From the cell containing the given text, extract its center point as [X, Y] coordinate. 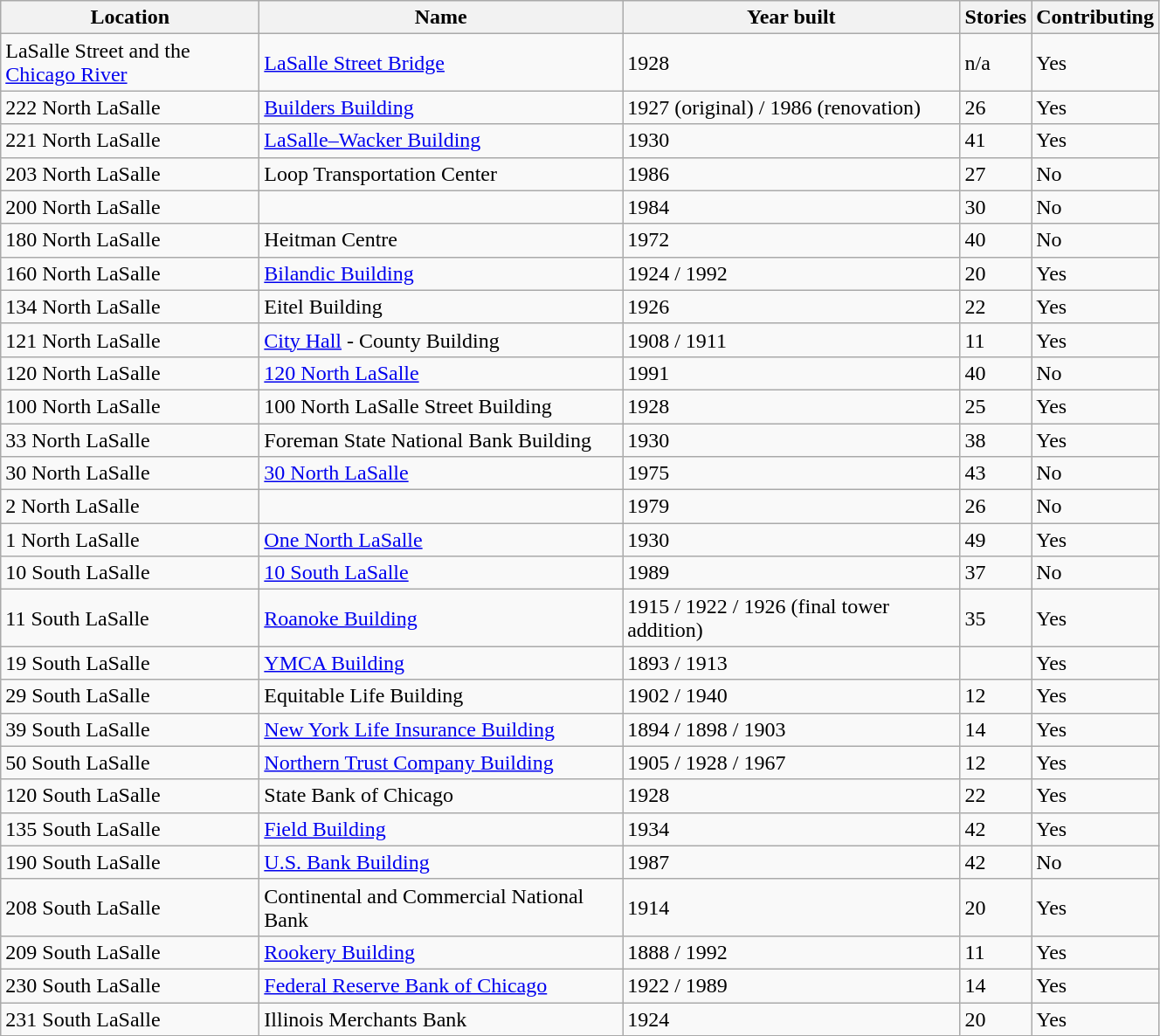
One North LaSalle [441, 540]
Foreman State National Bank Building [441, 439]
180 North LaSalle [130, 240]
2 North LaSalle [130, 507]
1979 [791, 507]
YMCA Building [441, 663]
Year built [791, 17]
49 [996, 540]
1972 [791, 240]
37 [996, 573]
Northern Trust Company Building [441, 763]
n/a [996, 63]
160 North LaSalle [130, 273]
203 North LaSalle [130, 174]
208 South LaSalle [130, 907]
1984 [791, 207]
100 North LaSalle [130, 406]
231 South LaSalle [130, 1019]
1888 / 1992 [791, 952]
41 [996, 141]
Illinois Merchants Bank [441, 1019]
Stories [996, 17]
Heitman Centre [441, 240]
27 [996, 174]
Builders Building [441, 107]
121 North LaSalle [130, 340]
LaSalle Street and the Chicago River [130, 63]
230 South LaSalle [130, 985]
Location [130, 17]
19 South LaSalle [130, 663]
Loop Transportation Center [441, 174]
1924 [791, 1019]
1975 [791, 473]
Equitable Life Building [441, 696]
43 [996, 473]
39 South LaSalle [130, 729]
Eitel Building [441, 307]
190 South LaSalle [130, 862]
Roanoke Building [441, 618]
State Bank of Chicago [441, 796]
1987 [791, 862]
25 [996, 406]
200 North LaSalle [130, 207]
Bilandic Building [441, 273]
1926 [791, 307]
35 [996, 618]
1915 / 1922 / 1926 (final tower addition) [791, 618]
135 South LaSalle [130, 829]
1989 [791, 573]
1908 / 1911 [791, 340]
134 North LaSalle [130, 307]
1905 / 1928 / 1967 [791, 763]
120 South LaSalle [130, 796]
LaSalle–Wacker Building [441, 141]
1991 [791, 373]
Contributing [1095, 17]
100 North LaSalle Street Building [441, 406]
U.S. Bank Building [441, 862]
Name [441, 17]
Federal Reserve Bank of Chicago [441, 985]
Field Building [441, 829]
Rookery Building [441, 952]
1986 [791, 174]
LaSalle Street Bridge [441, 63]
1922 / 1989 [791, 985]
Continental and Commercial National Bank [441, 907]
1 North LaSalle [130, 540]
1924 / 1992 [791, 273]
1934 [791, 829]
33 North LaSalle [130, 439]
1927 (original) / 1986 (renovation) [791, 107]
38 [996, 439]
1902 / 1940 [791, 696]
222 North LaSalle [130, 107]
221 North LaSalle [130, 141]
City Hall - County Building [441, 340]
New York Life Insurance Building [441, 729]
11 South LaSalle [130, 618]
1914 [791, 907]
30 [996, 207]
1894 / 1898 / 1903 [791, 729]
209 South LaSalle [130, 952]
1893 / 1913 [791, 663]
50 South LaSalle [130, 763]
29 South LaSalle [130, 696]
